Capture the cell that displays the provided text and extract its (X, Y) central coordinate. 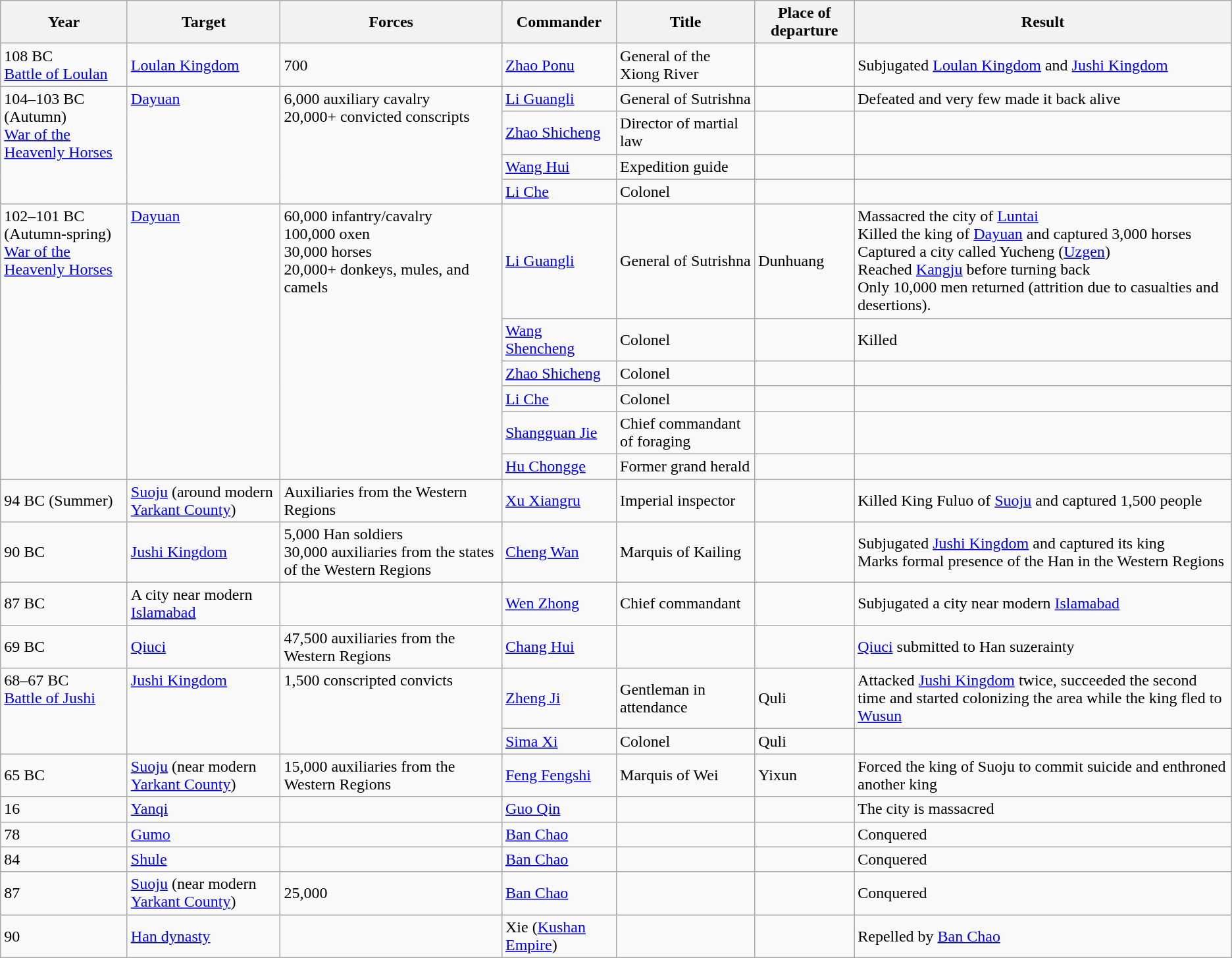
Han dynasty (204, 936)
90 BC (64, 552)
Expedition guide (686, 167)
Subjugated Loulan Kingdom and Jushi Kingdom (1043, 65)
Zhao Ponu (559, 65)
108 BCBattle of Loulan (64, 65)
Wen Zhong (559, 604)
25,000 (391, 893)
Repelled by Ban Chao (1043, 936)
Xu Xiangru (559, 500)
15,000 auxiliaries from the Western Regions (391, 776)
Chief commandant (686, 604)
Subjugated Jushi Kingdom and captured its kingMarks formal presence of the Han in the Western Regions (1043, 552)
Guo Qin (559, 809)
A city near modern Islamabad (204, 604)
94 BC (Summer) (64, 500)
Dunhuang (804, 261)
87 BC (64, 604)
Suoju (around modern Yarkant County) (204, 500)
Shule (204, 859)
Former grand herald (686, 466)
87 (64, 893)
Auxiliaries from the Western Regions (391, 500)
Killed King Fuluo of Suoju and captured 1,500 people (1043, 500)
Imperial inspector (686, 500)
65 BC (64, 776)
Result (1043, 22)
Forced the king of Suoju to commit suicide and enthroned another king (1043, 776)
Chang Hui (559, 647)
6,000 auxiliary cavalry20,000+ convicted conscripts (391, 145)
Wang Shencheng (559, 340)
60,000 infantry/cavalry100,000 oxen30,000 horses20,000+ donkeys, mules, and camels (391, 341)
102–101 BC (Autumn-spring)War of the Heavenly Horses (64, 341)
Target (204, 22)
Hu Chongge (559, 466)
The city is massacred (1043, 809)
Gentleman in attendance (686, 699)
78 (64, 834)
Director of martial law (686, 133)
5,000 Han soldiers30,000 auxiliaries from the states of the Western Regions (391, 552)
General of the Xiong River (686, 65)
Qiuci (204, 647)
Xie (Kushan Empire) (559, 936)
Shangguan Jie (559, 432)
Zheng Ji (559, 699)
700 (391, 65)
68–67 BCBattle of Jushi (64, 711)
104–103 BC (Autumn)War of the Heavenly Horses (64, 145)
Gumo (204, 834)
Loulan Kingdom (204, 65)
Chief commandant of foraging (686, 432)
Place of departure (804, 22)
Defeated and very few made it back alive (1043, 99)
Title (686, 22)
47,500 auxiliaries from the Western Regions (391, 647)
Feng Fengshi (559, 776)
Qiuci submitted to Han suzerainty (1043, 647)
Yixun (804, 776)
Cheng Wan (559, 552)
Yanqi (204, 809)
Wang Hui (559, 167)
69 BC (64, 647)
84 (64, 859)
Marquis of Wei (686, 776)
Sima Xi (559, 741)
Commander (559, 22)
Killed (1043, 340)
16 (64, 809)
Marquis of Kailing (686, 552)
Forces (391, 22)
Subjugated a city near modern Islamabad (1043, 604)
Year (64, 22)
90 (64, 936)
Attacked Jushi Kingdom twice, succeeded the second time and started colonizing the area while the king fled to Wusun (1043, 699)
1,500 conscripted convicts (391, 711)
